Scan for the cell matching the given text and deliver its (X, Y) coordinate at center. 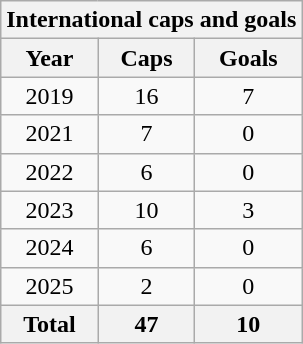
2025 (50, 286)
Year (50, 58)
Total (50, 324)
International caps and goals (152, 20)
Caps (146, 58)
Goals (248, 58)
2021 (50, 134)
16 (146, 96)
3 (248, 210)
2022 (50, 172)
2 (146, 286)
2023 (50, 210)
2024 (50, 248)
2019 (50, 96)
47 (146, 324)
